Output the (x, y) coordinate of the center of the cell containing the given text.  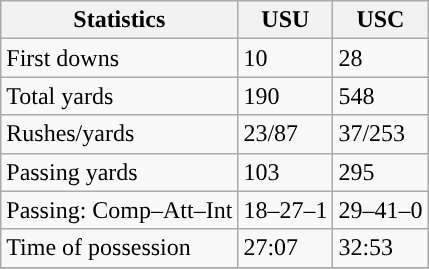
27:07 (286, 248)
10 (286, 58)
USC (380, 20)
USU (286, 20)
28 (380, 58)
23/87 (286, 134)
548 (380, 96)
Passing: Comp–Att–Int (120, 210)
37/253 (380, 134)
103 (286, 172)
18–27–1 (286, 210)
Passing yards (120, 172)
32:53 (380, 248)
First downs (120, 58)
29–41–0 (380, 210)
Rushes/yards (120, 134)
Time of possession (120, 248)
295 (380, 172)
190 (286, 96)
Total yards (120, 96)
Statistics (120, 20)
